Return the (x, y) coordinate for the center point of the cell that contains the specified text.  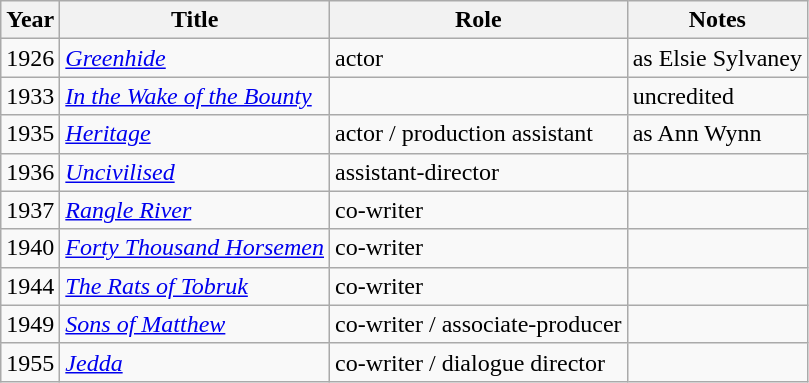
1933 (30, 96)
as Ann Wynn (717, 134)
co-writer / associate-producer (479, 324)
Greenhide (195, 58)
Role (479, 20)
1937 (30, 210)
1926 (30, 58)
The Rats of Tobruk (195, 286)
1936 (30, 172)
as Elsie Sylvaney (717, 58)
Jedda (195, 362)
Year (30, 20)
Notes (717, 20)
co-writer / dialogue director (479, 362)
uncredited (717, 96)
Title (195, 20)
1944 (30, 286)
Uncivilised (195, 172)
1949 (30, 324)
1935 (30, 134)
actor / production assistant (479, 134)
Sons of Matthew (195, 324)
Rangle River (195, 210)
1940 (30, 248)
Heritage (195, 134)
actor (479, 58)
1955 (30, 362)
In the Wake of the Bounty (195, 96)
Forty Thousand Horsemen (195, 248)
assistant-director (479, 172)
